Return the (X, Y) coordinate for the center point of the cell that contains the specified text.  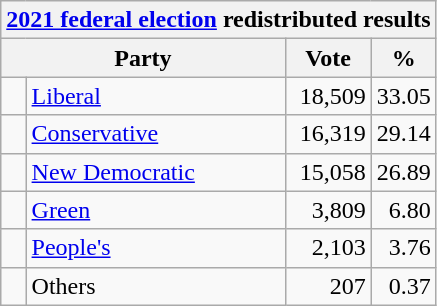
Liberal (156, 96)
Party (143, 58)
People's (156, 248)
% (404, 58)
3,809 (328, 210)
2,103 (328, 248)
3.76 (404, 248)
29.14 (404, 134)
26.89 (404, 172)
33.05 (404, 96)
18,509 (328, 96)
Others (156, 286)
Green (156, 210)
Conservative (156, 134)
2021 federal election redistributed results (218, 20)
15,058 (328, 172)
New Democratic (156, 172)
6.80 (404, 210)
0.37 (404, 286)
Vote (328, 58)
16,319 (328, 134)
207 (328, 286)
